Return the (x, y) coordinate for the center point of the cell that contains the specified text.  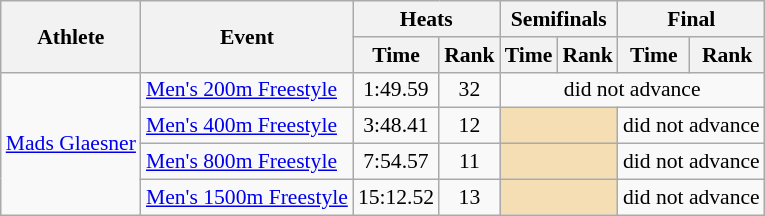
3:48.41 (396, 126)
15:12.52 (396, 197)
Event (247, 36)
32 (470, 90)
Men's 800m Freestyle (247, 162)
Mads Glaesner (71, 143)
Men's 200m Freestyle (247, 90)
12 (470, 126)
Men's 1500m Freestyle (247, 197)
Athlete (71, 36)
7:54.57 (396, 162)
Final (692, 19)
1:49.59 (396, 90)
11 (470, 162)
13 (470, 197)
Semifinals (559, 19)
Men's 400m Freestyle (247, 126)
Heats (426, 19)
